Capture the cell that displays the provided text and extract its (x, y) central coordinate. 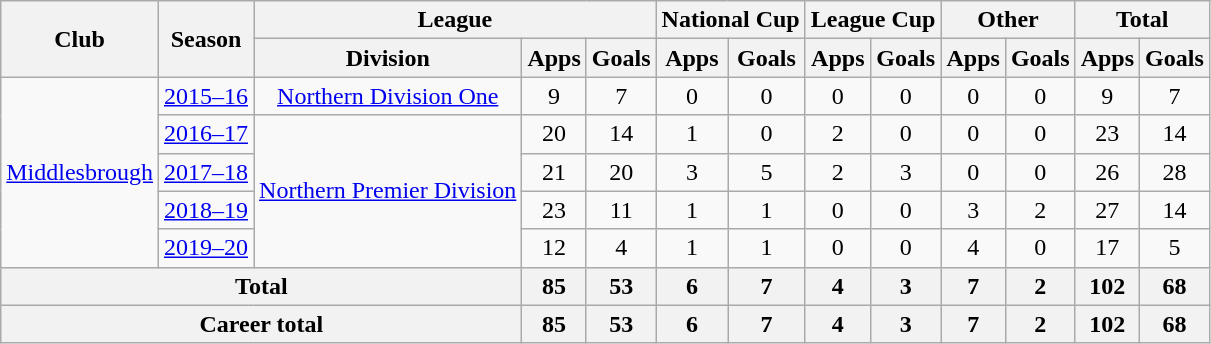
2018–19 (206, 210)
Other (1008, 20)
League Cup (873, 20)
2019–20 (206, 248)
17 (1107, 248)
Northern Division One (388, 96)
2017–18 (206, 172)
2015–16 (206, 96)
League (456, 20)
Division (388, 58)
11 (621, 210)
National Cup (730, 20)
21 (554, 172)
28 (1175, 172)
Middlesbrough (80, 172)
Season (206, 39)
Northern Premier Division (388, 191)
26 (1107, 172)
Career total (262, 324)
Club (80, 39)
12 (554, 248)
27 (1107, 210)
2016–17 (206, 134)
